Locate the cell with the specified text and output its [X, Y] center coordinate. 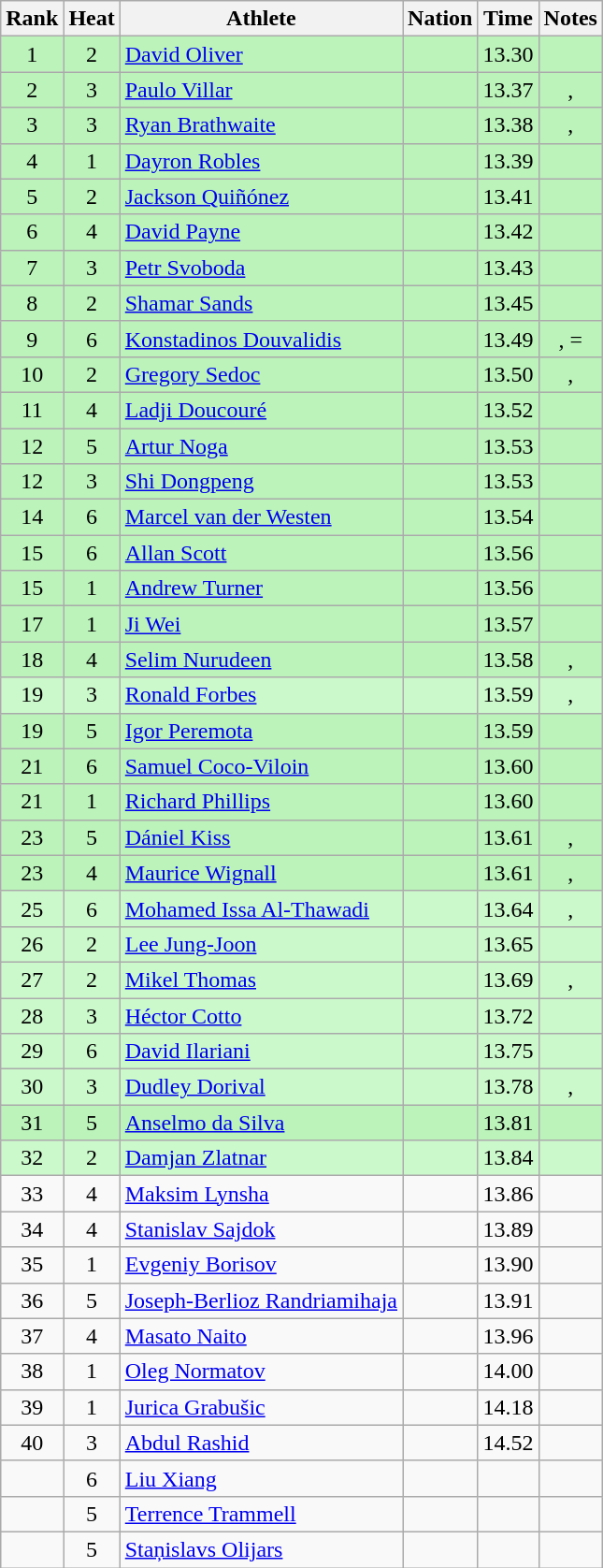
13.78 [509, 1087]
Mikel Thomas [261, 980]
13.91 [509, 1300]
18 [32, 660]
Evgeniy Borisov [261, 1265]
33 [32, 1194]
14.00 [509, 1372]
13.52 [509, 410]
Terrence Trammell [261, 1514]
David Ilariani [261, 1052]
Ladji Doucouré [261, 410]
26 [32, 944]
Andrew Turner [261, 588]
, = [570, 339]
13.30 [509, 54]
28 [32, 1015]
14.18 [509, 1407]
13.39 [509, 161]
Jurica Grabušic [261, 1407]
Maksim Lynsha [261, 1194]
37 [32, 1336]
Artur Noga [261, 446]
13.45 [509, 303]
31 [32, 1123]
13.41 [509, 196]
13.42 [509, 232]
Lee Jung-Joon [261, 944]
13.64 [509, 908]
38 [32, 1372]
Ronald Forbes [261, 695]
13.38 [509, 125]
Damjan Zlatnar [261, 1158]
Shi Dongpeng [261, 482]
Jackson Quiñónez [261, 196]
13.50 [509, 374]
Héctor Cotto [261, 1015]
13.37 [509, 90]
14.52 [509, 1443]
40 [32, 1443]
Maurice Wignall [261, 873]
Shamar Sands [261, 303]
David Oliver [261, 54]
13.84 [509, 1158]
13.49 [509, 339]
7 [32, 268]
29 [32, 1052]
Allan Scott [261, 553]
13.72 [509, 1015]
Mohamed Issa Al-Thawadi [261, 908]
Athlete [261, 19]
Masato Naito [261, 1336]
32 [32, 1158]
Time [509, 19]
30 [32, 1087]
Ji Wei [261, 624]
8 [32, 303]
10 [32, 374]
34 [32, 1229]
Dániel Kiss [261, 837]
Heat [92, 19]
13.90 [509, 1265]
13.75 [509, 1052]
Marcel van der Westen [261, 517]
13.57 [509, 624]
Paulo Villar [261, 90]
13.89 [509, 1229]
Stanislav Sajdok [261, 1229]
39 [32, 1407]
David Payne [261, 232]
13.43 [509, 268]
13.86 [509, 1194]
Igor Peremota [261, 731]
13.58 [509, 660]
Samuel Coco-Viloin [261, 766]
13.65 [509, 944]
Ryan Brathwaite [261, 125]
25 [32, 908]
Konstadinos Douvalidis [261, 339]
9 [32, 339]
Notes [570, 19]
Rank [32, 19]
Selim Nurudeen [261, 660]
36 [32, 1300]
Oleg Normatov [261, 1372]
Nation [440, 19]
27 [32, 980]
Dayron Robles [261, 161]
Abdul Rashid [261, 1443]
13.96 [509, 1336]
Staņislavs Olijars [261, 1549]
Joseph-Berlioz Randriamihaja [261, 1300]
13.54 [509, 517]
Liu Xiang [261, 1478]
35 [32, 1265]
Dudley Dorival [261, 1087]
13.81 [509, 1123]
Petr Svoboda [261, 268]
14 [32, 517]
Gregory Sedoc [261, 374]
13.69 [509, 980]
17 [32, 624]
Anselmo da Silva [261, 1123]
Richard Phillips [261, 802]
11 [32, 410]
